Search for the cell housing the specified text and yield its (X, Y) center coordinate. 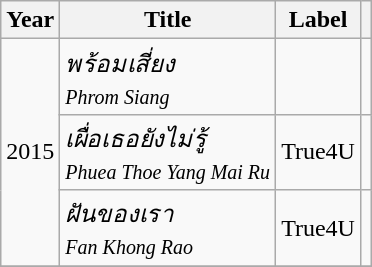
พร้อมเสี่ยงPhrom Siang (168, 77)
Label (318, 20)
ฝันของเราFan Khong Rao (168, 228)
Title (168, 20)
เผื่อเธอยังไม่รู้Phuea Thoe Yang Mai Ru (168, 152)
Year (30, 20)
2015 (30, 152)
